Provide the (x, y) coordinate of the cell's center where the given text is located.  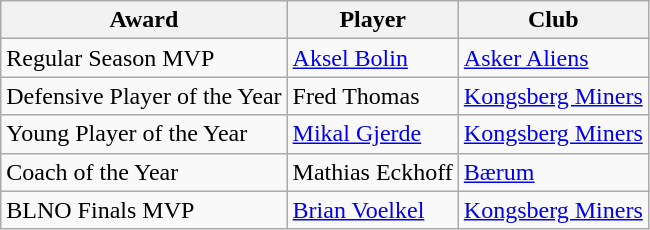
Asker Aliens (553, 58)
Mathias Eckhoff (372, 172)
BLNO Finals MVP (144, 210)
Regular Season MVP (144, 58)
Aksel Bolin (372, 58)
Fred Thomas (372, 96)
Bærum (553, 172)
Mikal Gjerde (372, 134)
Award (144, 20)
Brian Voelkel (372, 210)
Young Player of the Year (144, 134)
Defensive Player of the Year (144, 96)
Coach of the Year (144, 172)
Player (372, 20)
Club (553, 20)
